Search for the cell housing the specified text and yield its [x, y] center coordinate. 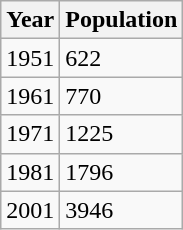
1971 [30, 134]
770 [122, 96]
1796 [122, 172]
622 [122, 58]
1961 [30, 96]
Population [122, 20]
1951 [30, 58]
1225 [122, 134]
3946 [122, 210]
1981 [30, 172]
Year [30, 20]
2001 [30, 210]
